Determine the [X, Y] coordinate at the center of the cell enclosing the given text.  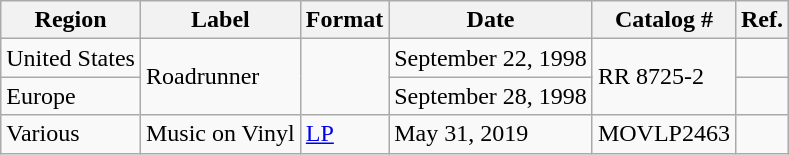
Music on Vinyl [220, 134]
Ref. [762, 20]
Catalog # [664, 20]
Various [71, 134]
MOVLP2463 [664, 134]
September 22, 1998 [491, 58]
RR 8725-2 [664, 77]
Date [491, 20]
September 28, 1998 [491, 96]
LP [344, 134]
Format [344, 20]
May 31, 2019 [491, 134]
Label [220, 20]
Region [71, 20]
United States [71, 58]
Europe [71, 96]
Roadrunner [220, 77]
